Return [X, Y] of the center of cell containing provided text 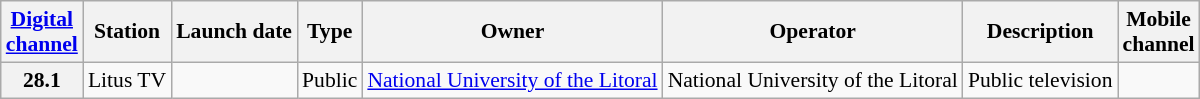
Launch date [234, 32]
Station [127, 32]
28.1 [42, 80]
Digitalchannel [42, 32]
Operator [813, 32]
Litus TV [127, 80]
Mobilechannel [1159, 32]
Description [1040, 32]
Public [330, 80]
Type [330, 32]
Owner [512, 32]
Public television [1040, 80]
